Provide the (x, y) coordinate of the cell's center where the given text is located.  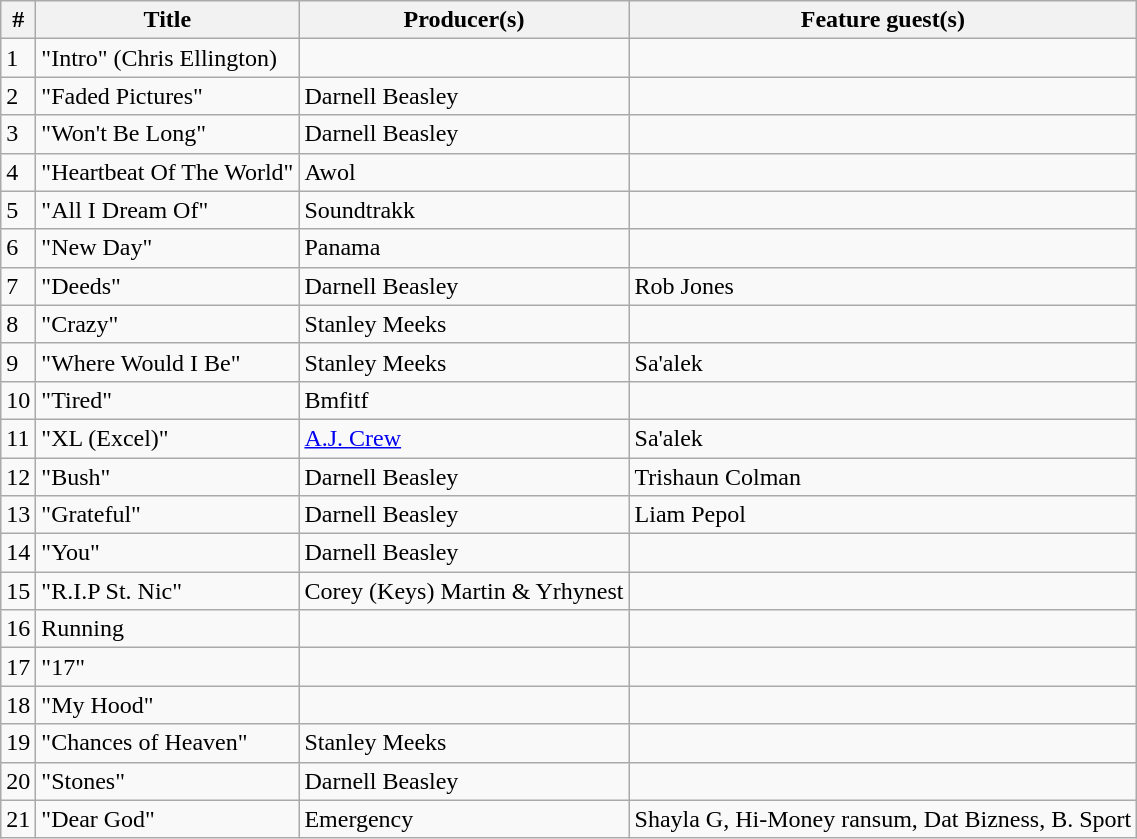
6 (18, 248)
"Faded Pictures" (168, 96)
A.J. Crew (464, 438)
Running (168, 629)
7 (18, 286)
1 (18, 58)
9 (18, 362)
Soundtrakk (464, 210)
"Heartbeat Of The World" (168, 172)
13 (18, 515)
"17" (168, 667)
"Crazy" (168, 324)
Awol (464, 172)
"Won't Be Long" (168, 134)
Emergency (464, 819)
Liam Pepol (883, 515)
18 (18, 705)
Feature guest(s) (883, 20)
"You" (168, 553)
"My Hood" (168, 705)
16 (18, 629)
17 (18, 667)
"Chances of Heaven" (168, 743)
Trishaun Colman (883, 477)
Panama (464, 248)
10 (18, 400)
20 (18, 781)
Shayla G, Hi-Money ransum, Dat Bizness, B. Sport (883, 819)
"Stones" (168, 781)
5 (18, 210)
8 (18, 324)
21 (18, 819)
"R.I.P St. Nic" (168, 591)
2 (18, 96)
15 (18, 591)
"All I Dream Of" (168, 210)
"Tired" (168, 400)
"XL (Excel)" (168, 438)
3 (18, 134)
"Dear God" (168, 819)
"Grateful" (168, 515)
# (18, 20)
Corey (Keys) Martin & Yrhynest (464, 591)
"Intro" (Chris Ellington) (168, 58)
Bmfitf (464, 400)
4 (18, 172)
11 (18, 438)
"New Day" (168, 248)
12 (18, 477)
Producer(s) (464, 20)
19 (18, 743)
Title (168, 20)
"Bush" (168, 477)
"Where Would I Be" (168, 362)
Rob Jones (883, 286)
14 (18, 553)
"Deeds" (168, 286)
